Identify which cell holds the provided text, then report its (x, y) central coordinate. 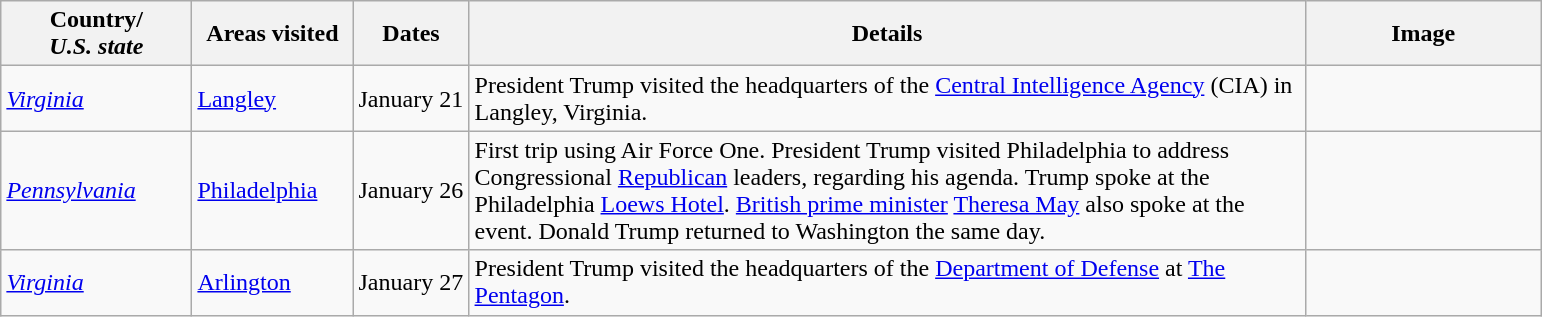
January 26 (411, 190)
January 27 (411, 282)
President Trump visited the headquarters of the Department of Defense at The Pentagon. (887, 282)
Dates (411, 34)
Country/U.S. state (96, 34)
Areas visited (272, 34)
January 21 (411, 98)
Image (1423, 34)
Langley (272, 98)
Details (887, 34)
Philadelphia (272, 190)
President Trump visited the headquarters of the Central Intelligence Agency (CIA) in Langley, Virginia. (887, 98)
Arlington (272, 282)
Pennsylvania (96, 190)
